For the text-containing cell, return its midpoint in [x, y] coordinate format. 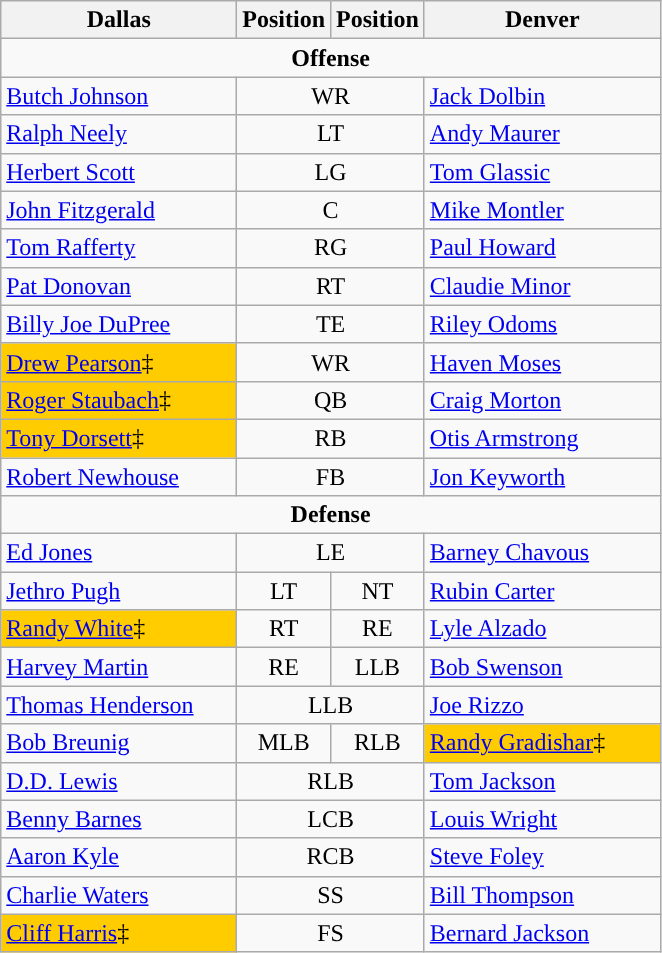
Tom Rafferty [119, 248]
FS [331, 933]
Thomas Henderson [119, 705]
Steve Foley [542, 857]
Billy Joe DuPree [119, 324]
Denver [542, 20]
Bill Thompson [542, 895]
Robert Newhouse [119, 477]
LG [331, 172]
Dallas [119, 20]
NT [378, 591]
Bernard Jackson [542, 933]
RB [331, 438]
Paul Howard [542, 248]
Herbert Scott [119, 172]
RCB [331, 857]
Defense [331, 515]
Bob Breunig [119, 743]
RG [331, 248]
TE [331, 324]
Tony Dorsett‡ [119, 438]
LCB [331, 819]
Jon Keyworth [542, 477]
Claudie Minor [542, 286]
Barney Chavous [542, 553]
Offense [331, 58]
Louis Wright [542, 819]
Pat Donovan [119, 286]
Benny Barnes [119, 819]
Tom Jackson [542, 781]
Andy Maurer [542, 134]
QB [331, 400]
Butch Johnson [119, 96]
Randy Gradishar‡ [542, 743]
Lyle Alzado [542, 629]
Mike Montler [542, 210]
Ed Jones [119, 553]
Joe Rizzo [542, 705]
MLB [284, 743]
Cliff Harris‡ [119, 933]
Harvey Martin [119, 667]
Otis Armstrong [542, 438]
C [331, 210]
Randy White‡ [119, 629]
Roger Staubach‡ [119, 400]
Drew Pearson‡ [119, 362]
Aaron Kyle [119, 857]
Bob Swenson [542, 667]
Riley Odoms [542, 324]
LE [331, 553]
Charlie Waters [119, 895]
D.D. Lewis [119, 781]
FB [331, 477]
Tom Glassic [542, 172]
Craig Morton [542, 400]
Jethro Pugh [119, 591]
Ralph Neely [119, 134]
Jack Dolbin [542, 96]
SS [331, 895]
Rubin Carter [542, 591]
John Fitzgerald [119, 210]
Haven Moses [542, 362]
